Extract the (x, y) coordinate from the center of the cell holding the provided text.  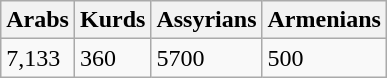
7,133 (38, 58)
Assyrians (206, 20)
Armenians (324, 20)
Arabs (38, 20)
Kurds (112, 20)
5700 (206, 58)
360 (112, 58)
500 (324, 58)
